Pinpoint the cell where the given text exists, returning its [X, Y] midpoint coordinate. 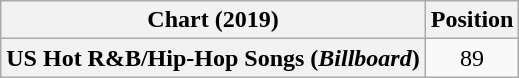
89 [472, 58]
US Hot R&B/Hip-Hop Songs (Billboard) [213, 58]
Chart (2019) [213, 20]
Position [472, 20]
